Scan for the cell matching the given text and deliver its [X, Y] coordinate at center. 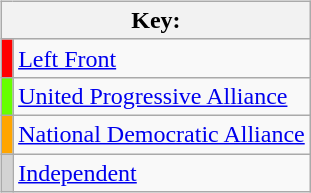
Left Front [162, 58]
Key: [156, 20]
United Progressive Alliance [162, 96]
Independent [162, 173]
National Democratic Alliance [162, 134]
